Search for the cell housing the specified text and yield its (X, Y) center coordinate. 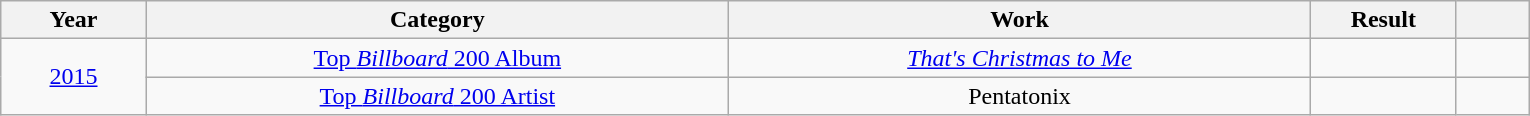
Pentatonix (1019, 96)
Result (1384, 20)
Year (74, 20)
Top Billboard 200 Artist (437, 96)
Work (1019, 20)
2015 (74, 77)
That's Christmas to Me (1019, 58)
Category (437, 20)
Top Billboard 200 Album (437, 58)
